Provide the (X, Y) coordinate of the cell's center where the given text is located.  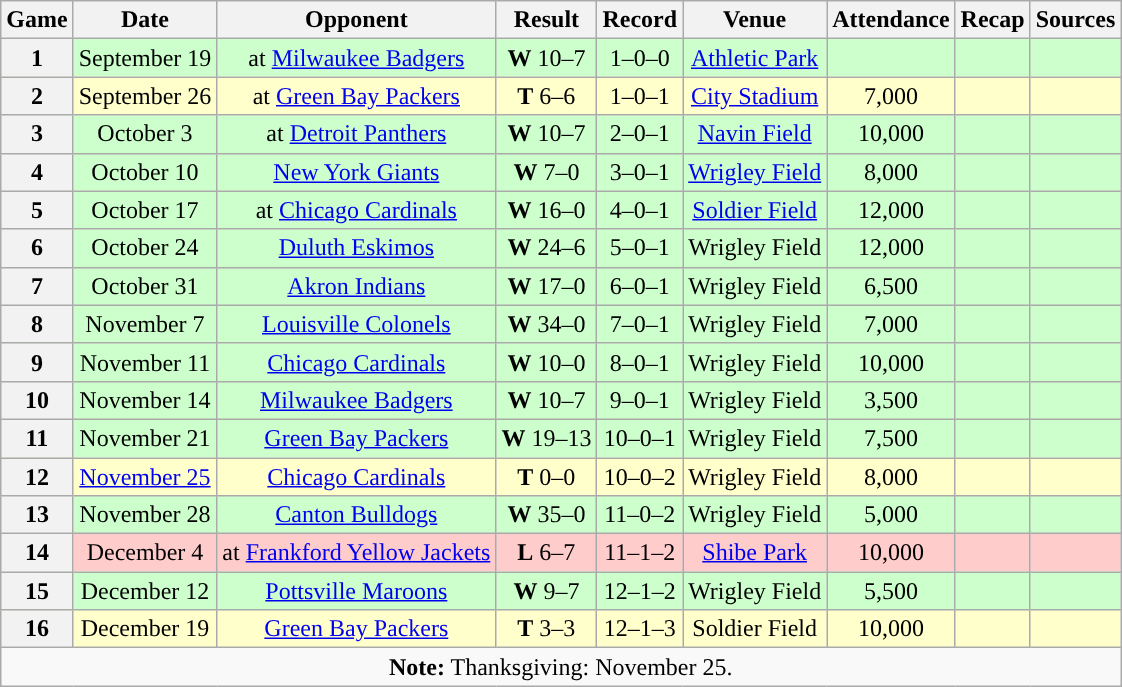
October 10 (145, 172)
12 (37, 477)
October 31 (145, 286)
Navin Field (755, 134)
Venue (755, 20)
December 4 (145, 553)
Date (145, 20)
City Stadium (755, 96)
2–0–1 (640, 134)
W 19–13 (546, 438)
6 (37, 248)
11–0–2 (640, 515)
15 (37, 591)
4–0–1 (640, 210)
3–0–1 (640, 172)
W 7–0 (546, 172)
4 (37, 172)
12–1–3 (640, 629)
Shibe Park (755, 553)
13 (37, 515)
Akron Indians (356, 286)
7–0–1 (640, 324)
Note: Thanksgiving: November 25. (561, 667)
Record (640, 20)
October 17 (145, 210)
Canton Bulldogs (356, 515)
10–0–2 (640, 477)
T 3–3 (546, 629)
at Milwaukee Badgers (356, 58)
November 14 (145, 400)
September 26 (145, 96)
5 (37, 210)
W 34–0 (546, 324)
16 (37, 629)
14 (37, 553)
Milwaukee Badgers (356, 400)
Attendance (891, 20)
2 (37, 96)
Result (546, 20)
10 (37, 400)
8–0–1 (640, 362)
November 25 (145, 477)
11–1–2 (640, 553)
New York Giants (356, 172)
November 7 (145, 324)
3,500 (891, 400)
W 10–0 (546, 362)
September 19 (145, 58)
7 (37, 286)
November 28 (145, 515)
5,500 (891, 591)
Louisville Colonels (356, 324)
T 0–0 (546, 477)
8 (37, 324)
1–0–0 (640, 58)
October 24 (145, 248)
Game (37, 20)
at Green Bay Packers (356, 96)
9 (37, 362)
3 (37, 134)
T 6–6 (546, 96)
5–0–1 (640, 248)
W 24–6 (546, 248)
at Detroit Panthers (356, 134)
November 21 (145, 438)
Opponent (356, 20)
7,500 (891, 438)
Duluth Eskimos (356, 248)
1 (37, 58)
at Chicago Cardinals (356, 210)
November 11 (145, 362)
Pottsville Maroons (356, 591)
at Frankford Yellow Jackets (356, 553)
December 12 (145, 591)
11 (37, 438)
9–0–1 (640, 400)
Recap (992, 20)
L 6–7 (546, 553)
October 3 (145, 134)
6,500 (891, 286)
W 35–0 (546, 515)
12–1–2 (640, 591)
W 9–7 (546, 591)
W 17–0 (546, 286)
Athletic Park (755, 58)
10–0–1 (640, 438)
5,000 (891, 515)
6–0–1 (640, 286)
W 16–0 (546, 210)
Sources (1076, 20)
December 19 (145, 629)
1–0–1 (640, 96)
